For the text-containing cell, return its midpoint in [X, Y] coordinate format. 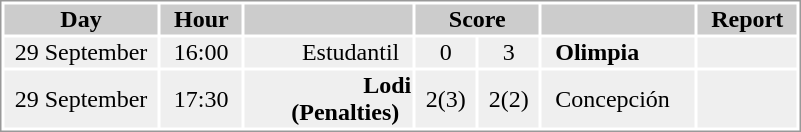
2(3) [446, 98]
Day [80, 19]
Lodi (Penalties) [329, 98]
17:30 [200, 98]
Hour [200, 19]
Concepción [618, 98]
Olimpia [618, 53]
2(2) [509, 98]
0 [446, 53]
Score [478, 19]
Estudantil [329, 53]
3 [509, 53]
Report [748, 19]
16:00 [200, 53]
